Identify which cell holds the provided text, then report its (X, Y) central coordinate. 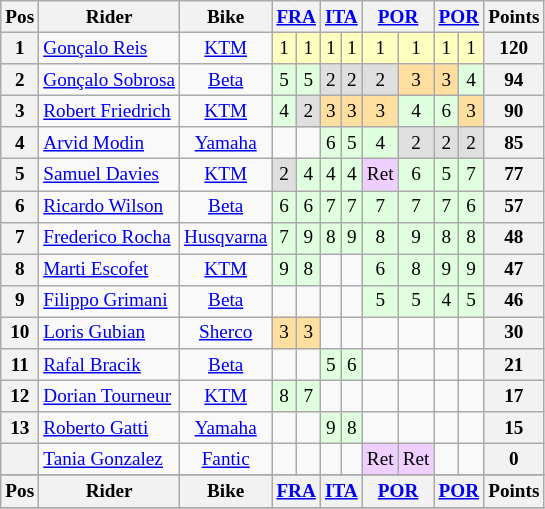
Marti Escofet (110, 270)
Arvid Modin (110, 143)
Tania Gonzalez (110, 460)
Dorian Tourneur (110, 396)
Robert Friedrich (110, 111)
15 (514, 428)
17 (514, 396)
10 (20, 333)
Gonçalo Reis (110, 48)
48 (514, 238)
57 (514, 206)
Fantic (226, 460)
Husqvarna (226, 238)
12 (20, 396)
21 (514, 365)
Frederico Rocha (110, 238)
Rafal Bracik (110, 365)
Samuel Davies (110, 175)
94 (514, 80)
11 (20, 365)
90 (514, 111)
0 (514, 460)
13 (20, 428)
47 (514, 270)
30 (514, 333)
46 (514, 301)
Gonçalo Sobrosa (110, 80)
Filippo Grimani (110, 301)
Roberto Gatti (110, 428)
Ricardo Wilson (110, 206)
85 (514, 143)
77 (514, 175)
Loris Gubian (110, 333)
Sherco (226, 333)
120 (514, 48)
